Capture the cell that displays the provided text and extract its [x, y] central coordinate. 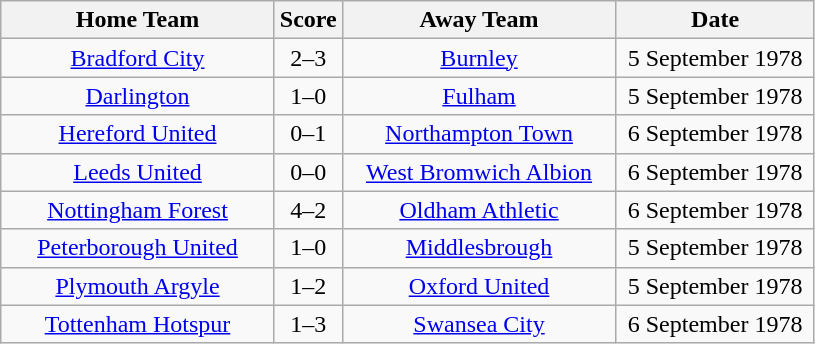
0–1 [308, 134]
Plymouth Argyle [138, 286]
2–3 [308, 58]
West Bromwich Albion [479, 172]
Hereford United [138, 134]
Leeds United [138, 172]
Bradford City [138, 58]
Middlesbrough [479, 248]
Away Team [479, 20]
Darlington [138, 96]
Score [308, 20]
1–3 [308, 324]
Nottingham Forest [138, 210]
Burnley [479, 58]
Oxford United [479, 286]
0–0 [308, 172]
Date [716, 20]
Home Team [138, 20]
Fulham [479, 96]
Tottenham Hotspur [138, 324]
1–2 [308, 286]
4–2 [308, 210]
Oldham Athletic [479, 210]
Swansea City [479, 324]
Peterborough United [138, 248]
Northampton Town [479, 134]
